From the cell containing the given text, extract its center point as (x, y) coordinate. 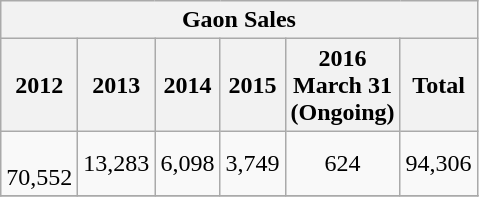
70,552 (40, 164)
2014 (188, 85)
6,098 (188, 164)
2016 March 31 (Ongoing) (342, 85)
13,283 (116, 164)
2015 (252, 85)
2012 (40, 85)
3,749 (252, 164)
2013 (116, 85)
94,306 (438, 164)
624 (342, 164)
Total (438, 85)
Gaon Sales (239, 20)
